Search for the cell housing the specified text and yield its (X, Y) center coordinate. 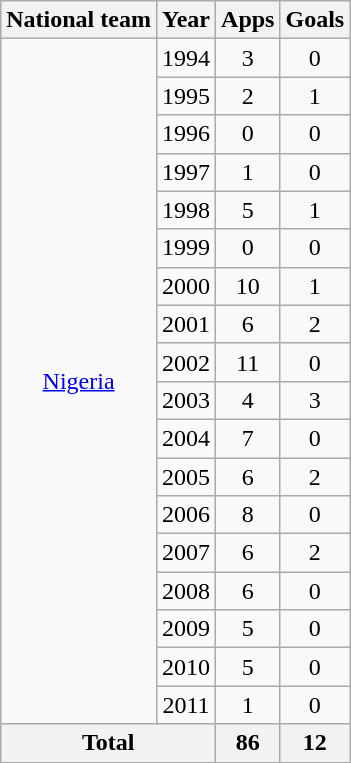
1994 (186, 58)
12 (315, 743)
Year (186, 20)
8 (248, 515)
11 (248, 362)
2001 (186, 324)
2005 (186, 477)
10 (248, 286)
2002 (186, 362)
1996 (186, 134)
2010 (186, 667)
7 (248, 438)
2009 (186, 629)
1997 (186, 172)
National team (79, 20)
2011 (186, 705)
Nigeria (79, 382)
Apps (248, 20)
86 (248, 743)
2006 (186, 515)
4 (248, 400)
2003 (186, 400)
1998 (186, 210)
Total (108, 743)
2007 (186, 553)
Goals (315, 20)
2004 (186, 438)
1999 (186, 248)
2000 (186, 286)
1995 (186, 96)
2008 (186, 591)
